Detect which cell encompasses the target text, then output its (X, Y) center coordinate. 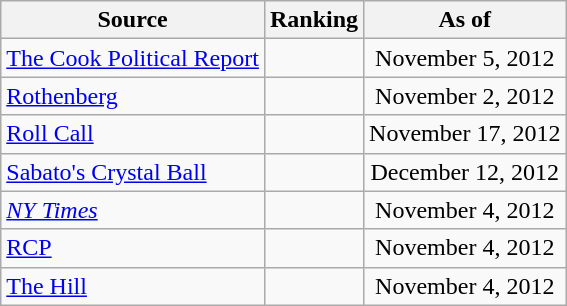
Ranking (314, 20)
Roll Call (133, 134)
Sabato's Crystal Ball (133, 172)
Source (133, 20)
November 2, 2012 (465, 96)
November 17, 2012 (465, 134)
The Cook Political Report (133, 58)
RCP (133, 248)
NY Times (133, 210)
Rothenberg (133, 96)
The Hill (133, 286)
As of (465, 20)
November 5, 2012 (465, 58)
December 12, 2012 (465, 172)
